For the text-containing cell, return its midpoint in (x, y) coordinate format. 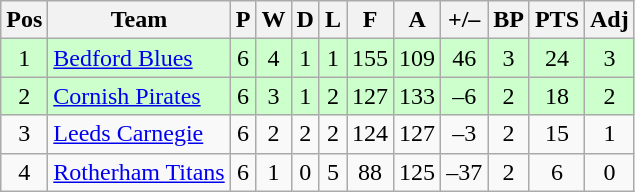
PTS (556, 20)
5 (332, 172)
A (418, 20)
124 (370, 134)
Cornish Pirates (139, 96)
Team (139, 20)
133 (418, 96)
88 (370, 172)
W (274, 20)
Adj (610, 20)
Pos (24, 20)
155 (370, 58)
L (332, 20)
125 (418, 172)
–3 (464, 134)
24 (556, 58)
109 (418, 58)
P (243, 20)
F (370, 20)
18 (556, 96)
–6 (464, 96)
46 (464, 58)
Rotherham Titans (139, 172)
+/– (464, 20)
Bedford Blues (139, 58)
15 (556, 134)
D (305, 20)
–37 (464, 172)
Leeds Carnegie (139, 134)
BP (509, 20)
